Determine the (X, Y) coordinate at the center of the cell enclosing the given text.  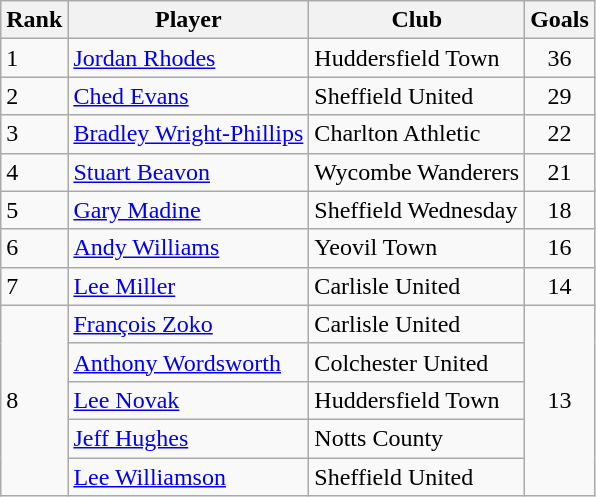
18 (560, 210)
Gary Madine (188, 210)
1 (34, 58)
14 (560, 286)
Andy Williams (188, 248)
5 (34, 210)
16 (560, 248)
Lee Novak (188, 400)
29 (560, 96)
Sheffield Wednesday (417, 210)
Jordan Rhodes (188, 58)
Anthony Wordsworth (188, 362)
Player (188, 20)
4 (34, 172)
Notts County (417, 438)
François Zoko (188, 324)
Rank (34, 20)
Colchester United (417, 362)
Ched Evans (188, 96)
Club (417, 20)
2 (34, 96)
Lee Williamson (188, 477)
Bradley Wright-Phillips (188, 134)
Yeovil Town (417, 248)
13 (560, 400)
6 (34, 248)
8 (34, 400)
Lee Miller (188, 286)
22 (560, 134)
36 (560, 58)
7 (34, 286)
3 (34, 134)
Charlton Athletic (417, 134)
Stuart Beavon (188, 172)
Goals (560, 20)
Wycombe Wanderers (417, 172)
21 (560, 172)
Jeff Hughes (188, 438)
